Scan for the cell matching the given text and deliver its [X, Y] coordinate at center. 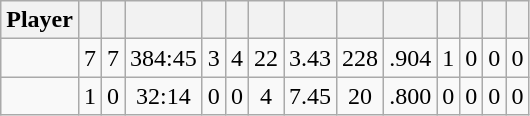
384:45 [164, 58]
228 [360, 58]
7.45 [310, 96]
Player [40, 20]
3 [214, 58]
.904 [410, 58]
.800 [410, 96]
20 [360, 96]
32:14 [164, 96]
3.43 [310, 58]
22 [266, 58]
